Extract the (X, Y) coordinate from the center of the cell holding the provided text.  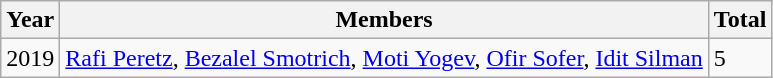
Total (740, 20)
Year (30, 20)
2019 (30, 58)
Members (384, 20)
Rafi Peretz, Bezalel Smotrich, Moti Yogev, Ofir Sofer, Idit Silman (384, 58)
5 (740, 58)
